Capture the cell that displays the provided text and extract its (x, y) central coordinate. 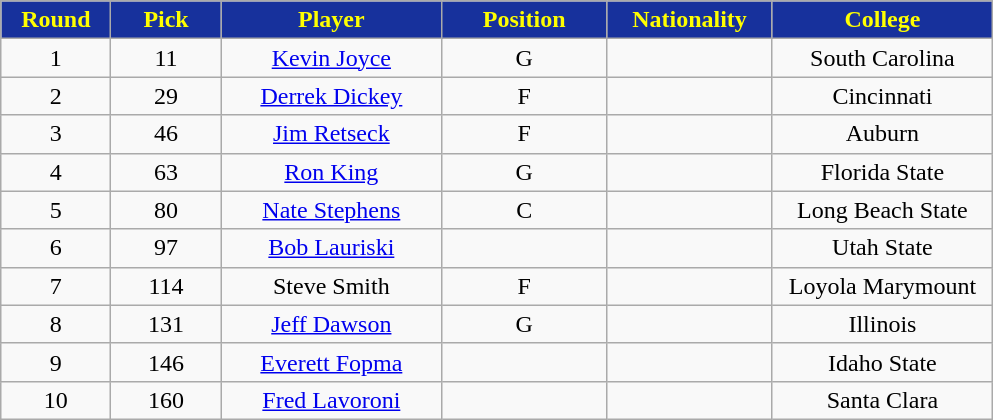
2 (56, 96)
4 (56, 172)
5 (56, 210)
46 (166, 134)
3 (56, 134)
131 (166, 324)
Jim Retseck (331, 134)
C (524, 210)
160 (166, 400)
Long Beach State (882, 210)
1 (56, 58)
11 (166, 58)
Cincinnati (882, 96)
80 (166, 210)
South Carolina (882, 58)
Ron King (331, 172)
9 (56, 362)
Steve Smith (331, 286)
Loyola Marymount (882, 286)
Florida State (882, 172)
8 (56, 324)
6 (56, 248)
10 (56, 400)
Fred Lavoroni (331, 400)
Nate Stephens (331, 210)
Utah State (882, 248)
Nationality (690, 20)
Jeff Dawson (331, 324)
Kevin Joyce (331, 58)
7 (56, 286)
29 (166, 96)
Santa Clara (882, 400)
Everett Fopma (331, 362)
63 (166, 172)
Idaho State (882, 362)
Illinois (882, 324)
Pick (166, 20)
Bob Lauriski (331, 248)
College (882, 20)
Position (524, 20)
Auburn (882, 134)
146 (166, 362)
114 (166, 286)
Player (331, 20)
Derrek Dickey (331, 96)
97 (166, 248)
Round (56, 20)
